Determine the (x, y) coordinate at the center of the cell enclosing the given text.  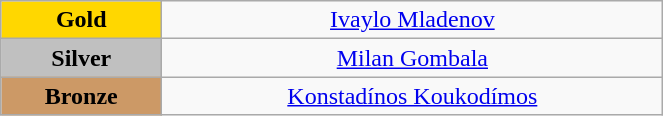
Bronze (82, 96)
Silver (82, 58)
Gold (82, 20)
Konstadínos Koukodímos (412, 96)
Ivaylo Mladenov (412, 20)
Milan Gombala (412, 58)
